Output the [X, Y] coordinate of the center of the cell containing the given text.  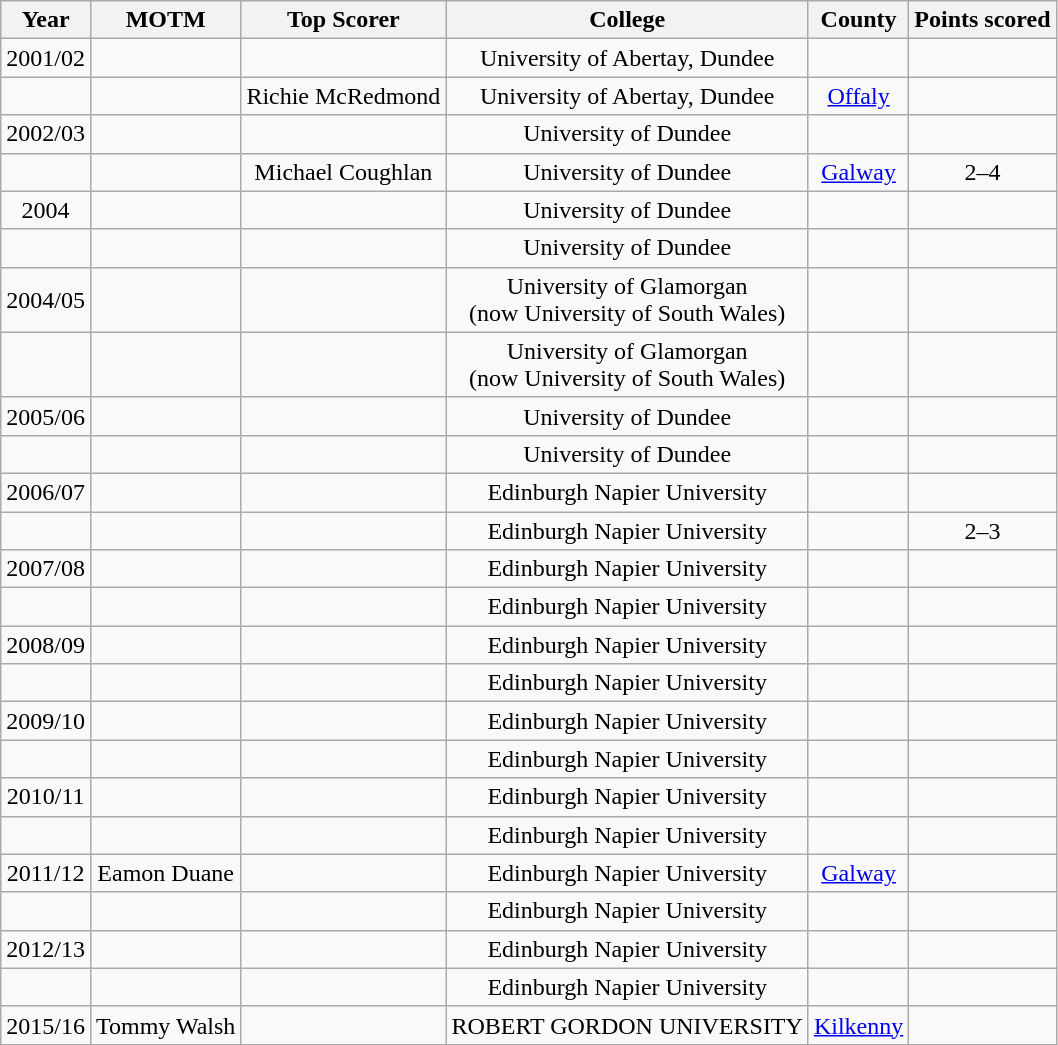
2012/13 [46, 949]
2011/12 [46, 873]
Michael Coughlan [344, 172]
Offaly [858, 96]
Richie McRedmond [344, 96]
2015/16 [46, 1025]
County [858, 20]
2–3 [982, 531]
2010/11 [46, 797]
Top Scorer [344, 20]
2002/03 [46, 134]
2001/02 [46, 58]
2004 [46, 210]
2009/10 [46, 721]
2006/07 [46, 492]
ROBERT GORDON UNIVERSITY [628, 1025]
College [628, 20]
2008/09 [46, 645]
2005/06 [46, 416]
Points scored [982, 20]
2004/05 [46, 300]
Kilkenny [858, 1025]
2007/08 [46, 569]
MOTM [165, 20]
2–4 [982, 172]
Year [46, 20]
Eamon Duane [165, 873]
Tommy Walsh [165, 1025]
